Identify which cell holds the provided text, then report its [x, y] central coordinate. 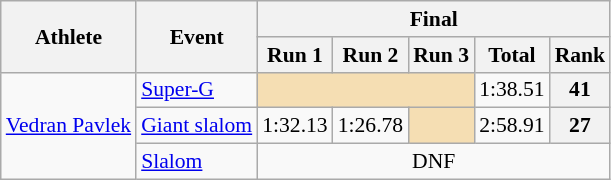
1:38.51 [512, 90]
Super-G [196, 90]
Giant slalom [196, 126]
1:26.78 [370, 126]
Slalom [196, 162]
Event [196, 36]
Run 2 [370, 55]
Athlete [68, 36]
2:58.91 [512, 126]
Rank [580, 55]
Total [512, 55]
Final [434, 19]
DNF [434, 162]
1:32.13 [294, 126]
27 [580, 126]
Vedran Pavlek [68, 126]
41 [580, 90]
Run 3 [441, 55]
Run 1 [294, 55]
